Detect which cell encompasses the target text, then output its [X, Y] center coordinate. 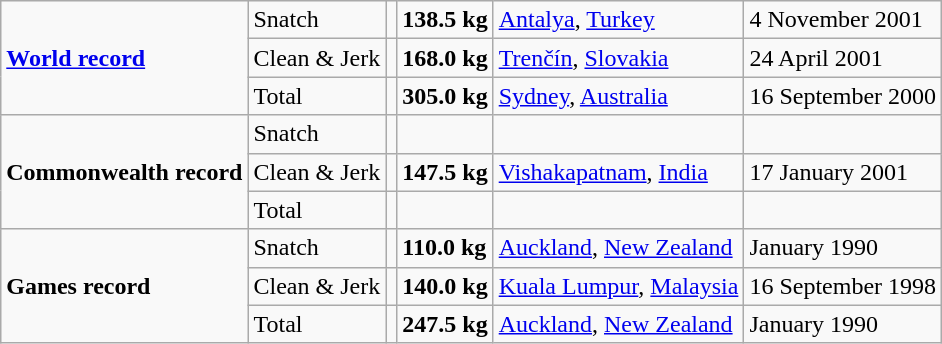
16 September 1998 [843, 286]
16 September 2000 [843, 96]
Commonwealth record [124, 172]
24 April 2001 [843, 58]
17 January 2001 [843, 172]
305.0 kg [445, 96]
Trenčín, Slovakia [618, 58]
110.0 kg [445, 248]
247.5 kg [445, 324]
Kuala Lumpur, Malaysia [618, 286]
Vishakapatnam, India [618, 172]
Games record [124, 286]
140.0 kg [445, 286]
147.5 kg [445, 172]
138.5 kg [445, 20]
168.0 kg [445, 58]
Antalya, Turkey [618, 20]
World record [124, 58]
Sydney, Australia [618, 96]
4 November 2001 [843, 20]
